Determine the [X, Y] coordinate at the center of the cell enclosing the given text.  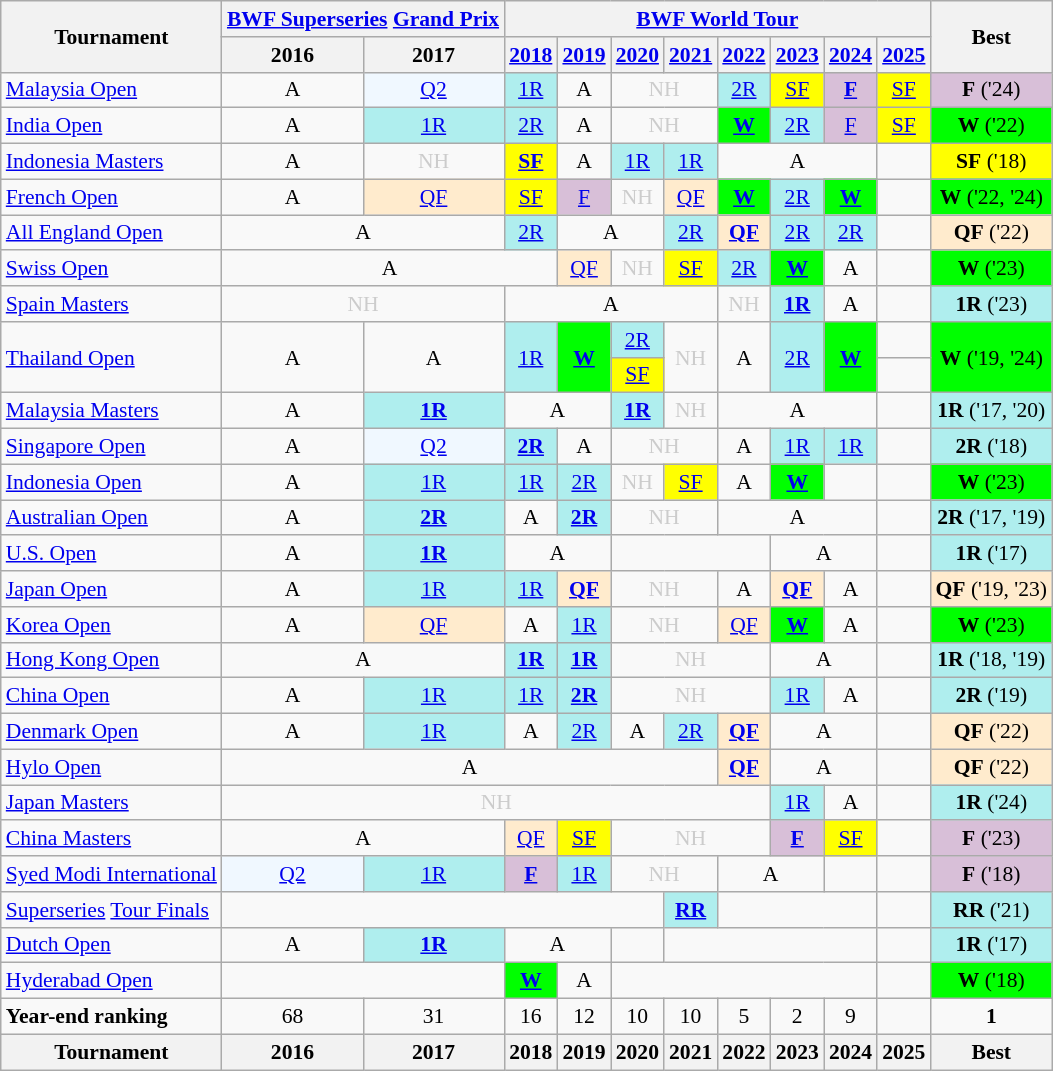
2R ('19) [991, 696]
5 [744, 1017]
China Masters [112, 839]
12 [584, 1017]
1R ('18, '19) [991, 660]
India Open [112, 126]
W ('22) [991, 126]
Japan Masters [112, 803]
9 [850, 1017]
Spain Masters [112, 304]
2 [798, 1017]
2R ('17, '19) [991, 518]
1R ('17, '20) [991, 411]
Malaysia Masters [112, 411]
China Open [112, 696]
BWF Superseries Grand Prix [363, 19]
Hylo Open [112, 767]
Singapore Open [112, 447]
1R ('24) [991, 803]
French Open [112, 197]
Year-end ranking [112, 1017]
RR ('21) [991, 910]
Korea Open [112, 625]
W ('22, '24) [991, 197]
Thailand Open [112, 358]
QF ('19, '23) [991, 589]
Denmark Open [112, 732]
Japan Open [112, 589]
Dutch Open [112, 945]
Superseries Tour Finals [112, 910]
F ('24) [991, 90]
BWF World Tour [717, 19]
F ('18) [991, 874]
RR [690, 910]
Australian Open [112, 518]
U.S. Open [112, 554]
68 [292, 1017]
Indonesia Masters [112, 162]
F ('23) [991, 839]
Indonesia Open [112, 482]
2R ('18) [991, 447]
31 [434, 1017]
W ('19, '24) [991, 358]
1 [991, 1017]
Malaysia Open [112, 90]
Syed Modi International [112, 874]
16 [530, 1017]
Hyderabad Open [112, 981]
Hong Kong Open [112, 660]
All England Open [112, 233]
W ('18) [991, 981]
SF ('18) [991, 162]
Swiss Open [112, 269]
1R ('23) [991, 304]
